Find where the given text appears and provide that cell's center as [X, Y] coordinate. 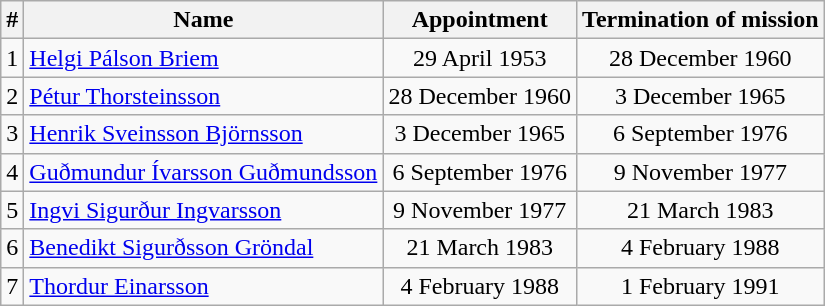
Guðmundur Ívarsson Guðmundsson [204, 172]
1 February 1991 [701, 286]
29 April 1953 [480, 58]
3 [12, 134]
Ingvi Sigurður Ingvarsson [204, 210]
Pétur Thorsteinsson [204, 96]
1 [12, 58]
Appointment [480, 20]
2 [12, 96]
# [12, 20]
Helgi Pálson Briem [204, 58]
5 [12, 210]
Termination of mission [701, 20]
7 [12, 286]
Benedikt Sigurðsson Gröndal [204, 248]
6 [12, 248]
4 [12, 172]
Thordur Einarsson [204, 286]
Henrik Sveinsson Björnsson [204, 134]
Name [204, 20]
